Extract the [x, y] coordinate from the center of the cell holding the provided text.  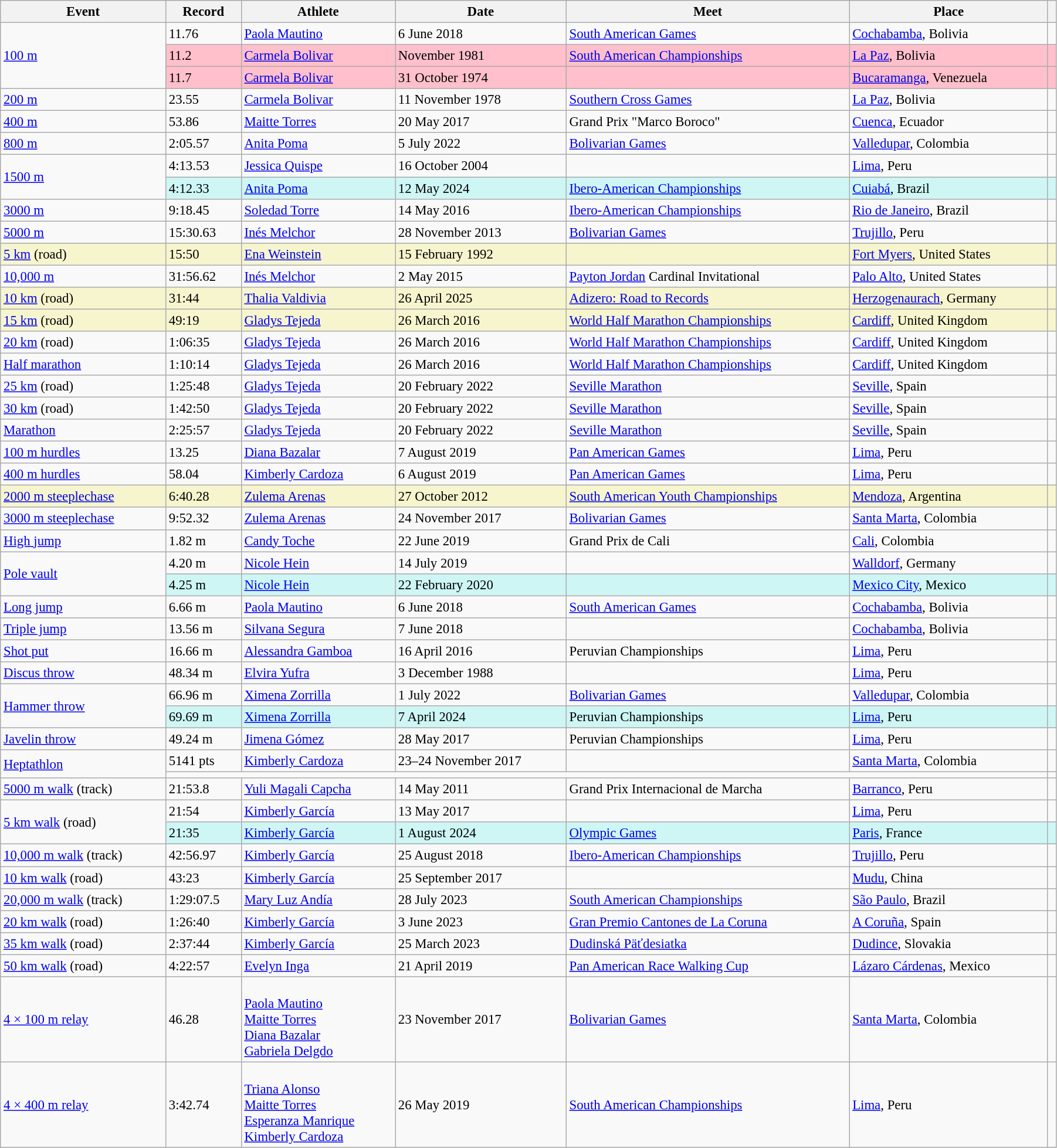
10,000 m [83, 276]
5 km (road) [83, 254]
50 km walk (road) [83, 966]
Event [83, 12]
28 May 2017 [481, 739]
21 April 2019 [481, 966]
15 km (road) [83, 320]
Diana Bazalar [318, 453]
High jump [83, 541]
Dudinská Päťdesiatka [707, 943]
26 May 2019 [481, 1105]
10 km walk (road) [83, 878]
Palo Alto, United States [948, 276]
Herzogenaurach, Germany [948, 298]
Cali, Colombia [948, 541]
30 km (road) [83, 409]
Lázaro Cárdenas, Mexico [948, 966]
Shot put [83, 651]
7 August 2019 [481, 453]
15:50 [203, 254]
6.66 m [203, 607]
Pan American Race Walking Cup [707, 966]
25 September 2017 [481, 878]
49.24 m [203, 739]
1 July 2022 [481, 695]
5141 pts [203, 761]
2:37:44 [203, 943]
Yuli Magali Capcha [318, 789]
22 February 2020 [481, 585]
Payton Jordan Cardinal Invitational [707, 276]
Grand Prix "Marco Boroco" [707, 122]
Gran Premio Cantones de La Coruna [707, 922]
2:25:57 [203, 430]
Jimena Gómez [318, 739]
São Paulo, Brazil [948, 899]
Walldorf, Germany [948, 563]
4.20 m [203, 563]
Thalia Valdivia [318, 298]
4.25 m [203, 585]
Elvira Yufra [318, 673]
5000 m [83, 232]
A Coruña, Spain [948, 922]
Paola MautinoMaitte TorresDiana BazalarGabriela Delgdo [318, 1020]
69.69 m [203, 717]
43:23 [203, 878]
Heptathlon [83, 764]
Date [481, 12]
1:25:48 [203, 386]
10 km (road) [83, 298]
Pole vault [83, 573]
Half marathon [83, 364]
Alessandra Gamboa [318, 651]
Marathon [83, 430]
6:40.28 [203, 497]
23 November 2017 [481, 1020]
25 March 2023 [481, 943]
1500 m [83, 177]
1 August 2024 [481, 833]
Mudu, China [948, 878]
1:29:07.5 [203, 899]
400 m [83, 122]
11 November 1978 [481, 100]
23–24 November 2017 [481, 761]
11.2 [203, 56]
Southern Cross Games [707, 100]
Paris, France [948, 833]
48.34 m [203, 673]
Long jump [83, 607]
16 October 2004 [481, 166]
Jessica Quispe [318, 166]
20 km walk (road) [83, 922]
53.86 [203, 122]
4 × 400 m relay [83, 1105]
Meet [707, 12]
6 August 2019 [481, 474]
Olympic Games [707, 833]
Soledad Torre [318, 210]
100 m [83, 56]
31:44 [203, 298]
Dudince, Slovakia [948, 943]
4:22:57 [203, 966]
3000 m [83, 210]
Athlete [318, 12]
Grand Prix Internacional de Marcha [707, 789]
31 October 1974 [481, 78]
Mexico City, Mexico [948, 585]
42:56.97 [203, 855]
26 April 2025 [481, 298]
11.76 [203, 34]
3 December 1988 [481, 673]
Grand Prix de Cali [707, 541]
22 June 2019 [481, 541]
3000 m steeplechase [83, 519]
Record [203, 12]
9:18.45 [203, 210]
25 August 2018 [481, 855]
66.96 m [203, 695]
12 May 2024 [481, 188]
24 November 2017 [481, 519]
3 June 2023 [481, 922]
21:54 [203, 811]
100 m hurdles [83, 453]
Cuenca, Ecuador [948, 122]
3:42.74 [203, 1105]
27 October 2012 [481, 497]
2000 m steeplechase [83, 497]
Fort Myers, United States [948, 254]
Ena Weinstein [318, 254]
46.28 [203, 1020]
16.66 m [203, 651]
Mendoza, Argentina [948, 497]
Bucaramanga, Venezuela [948, 78]
1:42:50 [203, 409]
4 × 100 m relay [83, 1020]
21:35 [203, 833]
Silvana Segura [318, 629]
Discus throw [83, 673]
11.7 [203, 78]
4:13.53 [203, 166]
4:12.33 [203, 188]
800 m [83, 144]
Cuiabá, Brazil [948, 188]
Triana AlonsoMaitte TorresEsperanza ManriqueKimberly Cardoza [318, 1105]
16 April 2016 [481, 651]
Barranco, Peru [948, 789]
Candy Toche [318, 541]
35 km walk (road) [83, 943]
13.25 [203, 453]
Triple jump [83, 629]
5 July 2022 [481, 144]
28 July 2023 [481, 899]
7 April 2024 [481, 717]
1:26:40 [203, 922]
Maitte Torres [318, 122]
58.04 [203, 474]
400 m hurdles [83, 474]
Mary Luz Andía [318, 899]
1.82 m [203, 541]
7 June 2018 [481, 629]
21:53.8 [203, 789]
5 km walk (road) [83, 822]
2 May 2015 [481, 276]
Adizero: Road to Records [707, 298]
20 km (road) [83, 342]
Evelyn Inga [318, 966]
5000 m walk (track) [83, 789]
25 km (road) [83, 386]
November 1981 [481, 56]
Place [948, 12]
13 May 2017 [481, 811]
20 May 2017 [481, 122]
20,000 m walk (track) [83, 899]
14 July 2019 [481, 563]
200 m [83, 100]
49:19 [203, 320]
14 May 2011 [481, 789]
15 February 1992 [481, 254]
Hammer throw [83, 706]
1:06:35 [203, 342]
28 November 2013 [481, 232]
South American Youth Championships [707, 497]
2:05.57 [203, 144]
31:56.62 [203, 276]
14 May 2016 [481, 210]
15:30.63 [203, 232]
10,000 m walk (track) [83, 855]
23.55 [203, 100]
9:52.32 [203, 519]
13.56 m [203, 629]
Rio de Janeiro, Brazil [948, 210]
Javelin throw [83, 739]
1:10:14 [203, 364]
